Find where the given text appears and provide that cell's center as [x, y] coordinate. 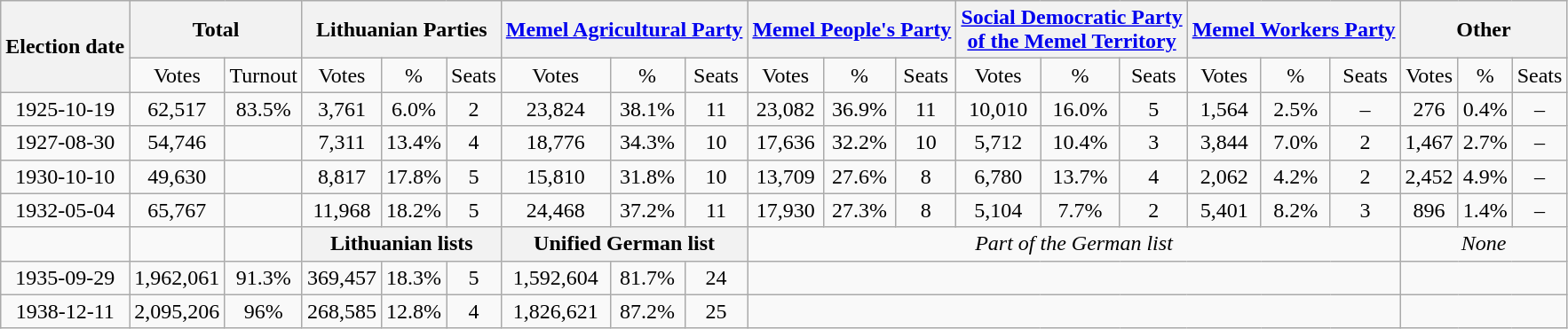
896 [1429, 210]
276 [1429, 109]
1,826,621 [556, 311]
Memel Agricultural Party [624, 30]
Social Democratic Partyof the Memel Territory [1072, 30]
83.5% [264, 109]
34.3% [647, 143]
4.2% [1295, 176]
Part of the German list [1074, 244]
13.4% [414, 143]
13,709 [785, 176]
7,311 [341, 143]
62,517 [178, 109]
Lithuanian lists [401, 244]
2,095,206 [178, 311]
3,761 [341, 109]
18.3% [414, 278]
Turnout [264, 75]
87.2% [647, 311]
38.1% [647, 109]
1935-09-29 [66, 278]
7.7% [1081, 210]
32.2% [859, 143]
23,824 [556, 109]
54,746 [178, 143]
49,630 [178, 176]
8.2% [1295, 210]
17.8% [414, 176]
Unified German list [624, 244]
1,467 [1429, 143]
27.6% [859, 176]
Memel Workers Party [1294, 30]
5,401 [1224, 210]
17,930 [785, 210]
25 [716, 311]
24 [716, 278]
Total [217, 30]
2,062 [1224, 176]
3,844 [1224, 143]
13.7% [1081, 176]
18.2% [414, 210]
10.4% [1081, 143]
Lithuanian Parties [401, 30]
36.9% [859, 109]
11,968 [341, 210]
1938-12-11 [66, 311]
23,082 [785, 109]
17,636 [785, 143]
8,817 [341, 176]
24,468 [556, 210]
16.0% [1081, 109]
2.5% [1295, 109]
81.7% [647, 278]
1.4% [1485, 210]
2.7% [1485, 143]
1927-08-30 [66, 143]
96% [264, 311]
10,010 [998, 109]
91.3% [264, 278]
15,810 [556, 176]
5,712 [998, 143]
5,104 [998, 210]
12.8% [414, 311]
None [1484, 244]
0.4% [1485, 109]
369,457 [341, 278]
65,767 [178, 210]
Memel People's Party [852, 30]
268,585 [341, 311]
37.2% [647, 210]
7.0% [1295, 143]
Other [1484, 30]
1932-05-04 [66, 210]
1,592,604 [556, 278]
1,564 [1224, 109]
Election date [66, 46]
2,452 [1429, 176]
18,776 [556, 143]
27.3% [859, 210]
31.8% [647, 176]
6,780 [998, 176]
6.0% [414, 109]
4.9% [1485, 176]
1925-10-19 [66, 109]
1,962,061 [178, 278]
1930-10-10 [66, 176]
